Scan for the cell matching the given text and deliver its (X, Y) coordinate at center. 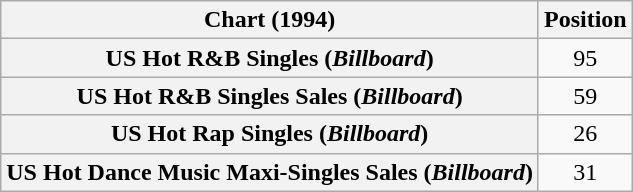
26 (585, 134)
US Hot R&B Singles (Billboard) (270, 58)
31 (585, 172)
59 (585, 96)
US Hot Dance Music Maxi-Singles Sales (Billboard) (270, 172)
US Hot R&B Singles Sales (Billboard) (270, 96)
Chart (1994) (270, 20)
US Hot Rap Singles (Billboard) (270, 134)
95 (585, 58)
Position (585, 20)
